Detect which cell encompasses the target text, then output its (X, Y) center coordinate. 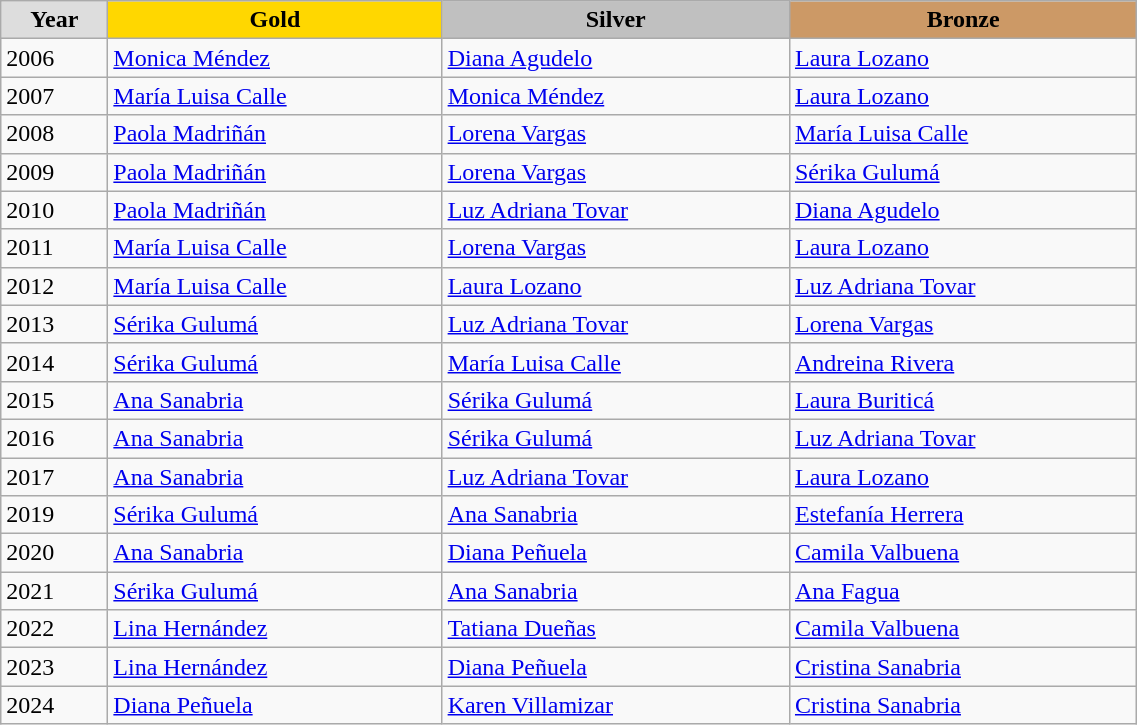
Year (54, 20)
Andreina Rivera (962, 362)
Gold (275, 20)
2010 (54, 210)
2023 (54, 667)
2015 (54, 400)
2007 (54, 96)
Laura Buriticá (962, 400)
2022 (54, 629)
2006 (54, 58)
2012 (54, 286)
2021 (54, 591)
2008 (54, 134)
2024 (54, 705)
2011 (54, 248)
Bronze (962, 20)
2019 (54, 515)
2014 (54, 362)
Tatiana Dueñas (616, 629)
2016 (54, 438)
2009 (54, 172)
2017 (54, 477)
2020 (54, 553)
Ana Fagua (962, 591)
Silver (616, 20)
Karen Villamizar (616, 705)
2013 (54, 324)
Estefanía Herrera (962, 515)
